Locate the cell with the specified text and output its (X, Y) center coordinate. 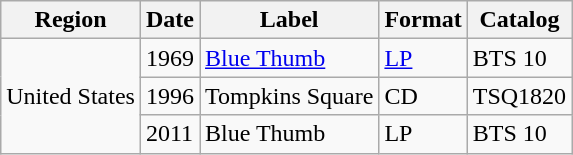
1996 (170, 96)
1969 (170, 58)
2011 (170, 134)
Catalog (519, 20)
United States (71, 96)
CD (423, 96)
Format (423, 20)
Tompkins Square (290, 96)
Label (290, 20)
Date (170, 20)
Region (71, 20)
TSQ1820 (519, 96)
